From the cell containing the given text, extract its center point as [x, y] coordinate. 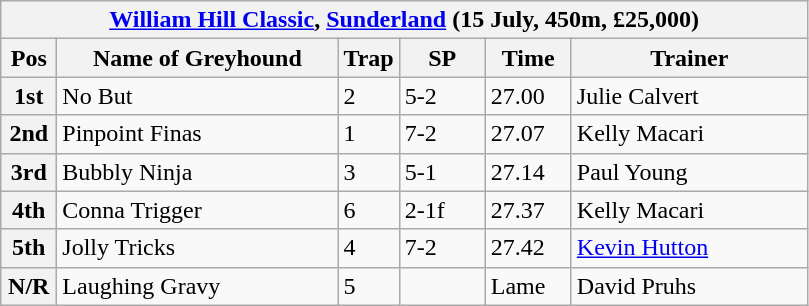
27.37 [528, 210]
Pinpoint Finas [198, 134]
Trap [368, 58]
Time [528, 58]
27.07 [528, 134]
3rd [29, 172]
Name of Greyhound [198, 58]
No But [198, 96]
27.14 [528, 172]
1 [368, 134]
2nd [29, 134]
Julie Calvert [689, 96]
6 [368, 210]
2-1f [442, 210]
2 [368, 96]
5th [29, 248]
N/R [29, 286]
Jolly Tricks [198, 248]
William Hill Classic, Sunderland (15 July, 450m, £25,000) [404, 20]
Trainer [689, 58]
Paul Young [689, 172]
Lame [528, 286]
1st [29, 96]
SP [442, 58]
5-2 [442, 96]
5-1 [442, 172]
3 [368, 172]
27.00 [528, 96]
Conna Trigger [198, 210]
4 [368, 248]
David Pruhs [689, 286]
5 [368, 286]
Pos [29, 58]
Kevin Hutton [689, 248]
27.42 [528, 248]
Bubbly Ninja [198, 172]
4th [29, 210]
Laughing Gravy [198, 286]
